Provide the (x, y) coordinate of the cell's center where the given text is located.  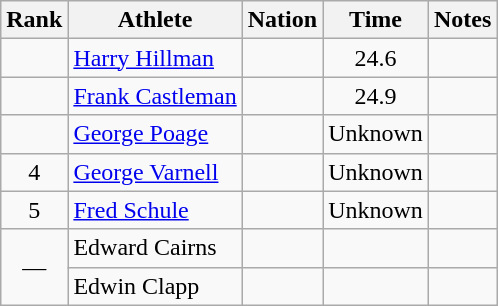
24.6 (376, 58)
Athlete (155, 20)
24.9 (376, 96)
Frank Castleman (155, 96)
Edwin Clapp (155, 286)
Harry Hillman (155, 58)
Time (376, 20)
Nation (282, 20)
George Varnell (155, 172)
Fred Schule (155, 210)
Notes (462, 20)
George Poage (155, 134)
Edward Cairns (155, 248)
— (34, 267)
5 (34, 210)
Rank (34, 20)
4 (34, 172)
